Pinpoint the cell where the given text exists, returning its [x, y] midpoint coordinate. 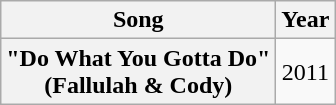
2011 [306, 72]
"Do What You Gotta Do"(Fallulah & Cody) [138, 72]
Song [138, 20]
Year [306, 20]
